From the cell containing the given text, extract its center point as (X, Y) coordinate. 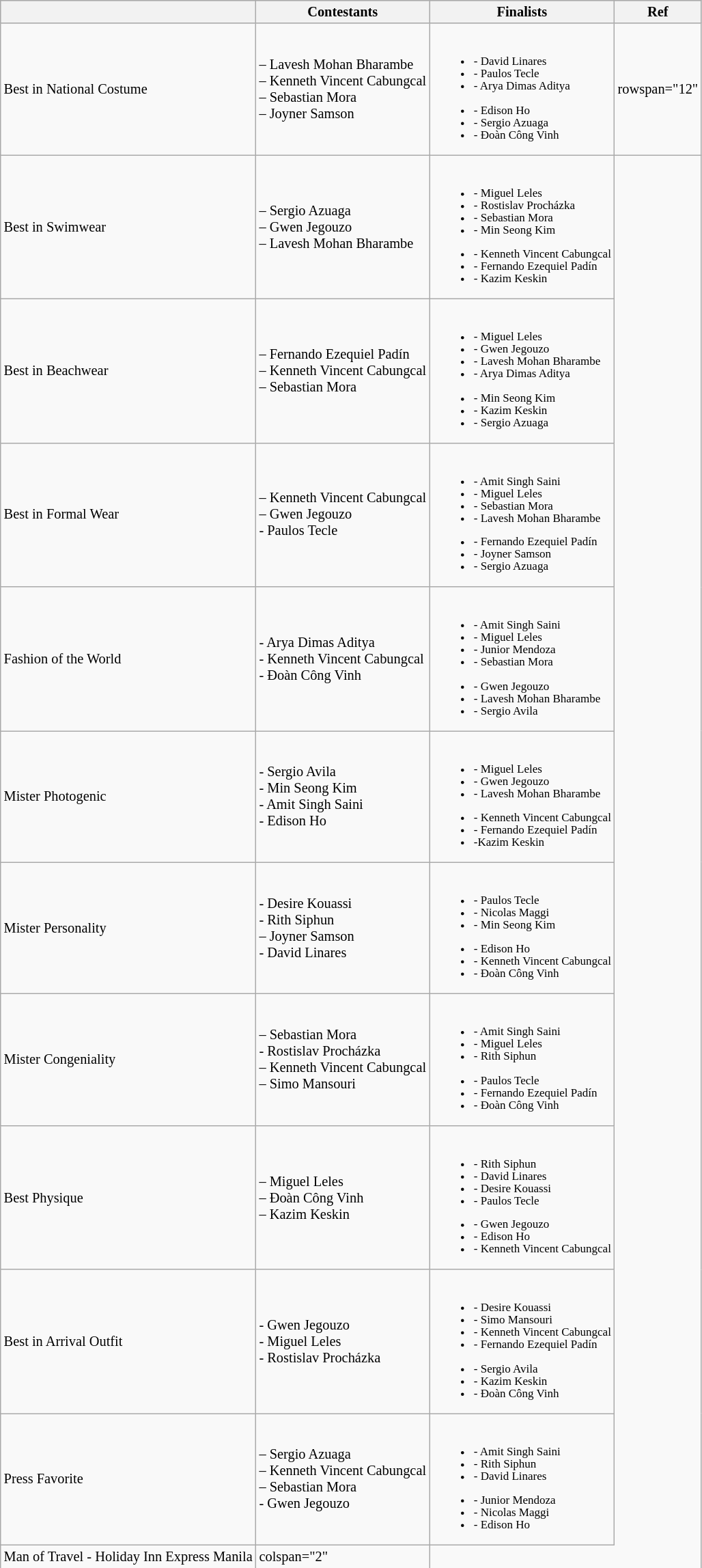
- Amit Singh Saini - Rith Siphun - David Linares - Junior Mendoza - Nicolas Maggi - Edison Ho (522, 1478)
– Sebastian Mora - Rostislav Procházka – Kenneth Vincent Cabungcal – Simo Mansouri (343, 1059)
Man of Travel - Holiday Inn Express Manila (128, 1556)
Finalists (522, 12)
Mister Congeniality (128, 1059)
Best in Formal Wear (128, 515)
Press Favorite (128, 1478)
- Desire Kouassi - Simo Mansouri - Kenneth Vincent Cabungcal - Fernando Ezequiel Padín - Sergio Avila - Kazim Keskin - Đoàn Công Vinh (522, 1342)
colspan="2" (343, 1556)
- Gwen Jegouzo - Miguel Leles - Rostislav Procházka (343, 1342)
rowspan="12" (658, 89)
- Paulos Tecle - Nicolas Maggi - Min Seong Kim - Edison Ho - Kenneth Vincent Cabungcal - Đoàn Công Vinh (522, 928)
– Fernando Ezequiel Padín – Kenneth Vincent Cabungcal – Sebastian Mora (343, 370)
- Amit Singh Saini - Miguel Leles - Rith Siphun - Paulos Tecle - Fernando Ezequiel Padín - Đoàn Công Vinh (522, 1059)
- Miguel Leles - Gwen Jegouzo - Lavesh Mohan Bharambe - Kenneth Vincent Cabungcal - Fernando Ezequiel Padín -Kazim Keskin (522, 797)
- Miguel Leles - Gwen Jegouzo - Lavesh Mohan Bharambe - Arya Dimas Aditya - Min Seong Kim - Kazim Keskin - Sergio Azuaga (522, 370)
Best in Swimwear (128, 227)
- Sergio Avila - Min Seong Kim - Amit Singh Saini - Edison Ho (343, 797)
- Rith Siphun - David Linares - Desire Kouassi - Paulos Tecle - Gwen Jegouzo - Edison Ho - Kenneth Vincent Cabungcal (522, 1197)
Mister Personality (128, 928)
– Sergio Azuaga – Gwen Jegouzo – Lavesh Mohan Bharambe (343, 227)
- Amit Singh Saini - Miguel Leles - Junior Mendoza - Sebastian Mora - Gwen Jegouzo - Lavesh Mohan Bharambe - Sergio Avila (522, 659)
– Miguel Leles – Đoàn Công Vinh – Kazim Keskin (343, 1197)
Best in National Costume (128, 89)
Contestants (343, 12)
Best in Arrival Outfit (128, 1342)
- Miguel Leles - Rostislav Procházka - Sebastian Mora - Min Seong Kim - Kenneth Vincent Cabungcal - Fernando Ezequiel Padín - Kazim Keskin (522, 227)
Fashion of the World (128, 659)
- Desire Kouassi - Rith Siphun – Joyner Samson - David Linares (343, 928)
– Kenneth Vincent Cabungcal – Gwen Jegouzo - Paulos Tecle (343, 515)
- David Linares - Paulos Tecle - Arya Dimas Aditya - Edison Ho - Sergio Azuaga - Đoàn Công Vinh (522, 89)
– Lavesh Mohan Bharambe – Kenneth Vincent Cabungcal – Sebastian Mora – Joyner Samson (343, 89)
– Sergio Azuaga – Kenneth Vincent Cabungcal – Sebastian Mora - Gwen Jegouzo (343, 1478)
Mister Photogenic (128, 797)
Ref (658, 12)
- Arya Dimas Aditya - Kenneth Vincent Cabungcal - Đoàn Công Vinh (343, 659)
Best in Beachwear (128, 370)
- Amit Singh Saini - Miguel Leles - Sebastian Mora - Lavesh Mohan Bharambe - Fernando Ezequiel Padín - Joyner Samson - Sergio Azuaga (522, 515)
Best Physique (128, 1197)
